Search for the cell housing the specified text and yield its (x, y) center coordinate. 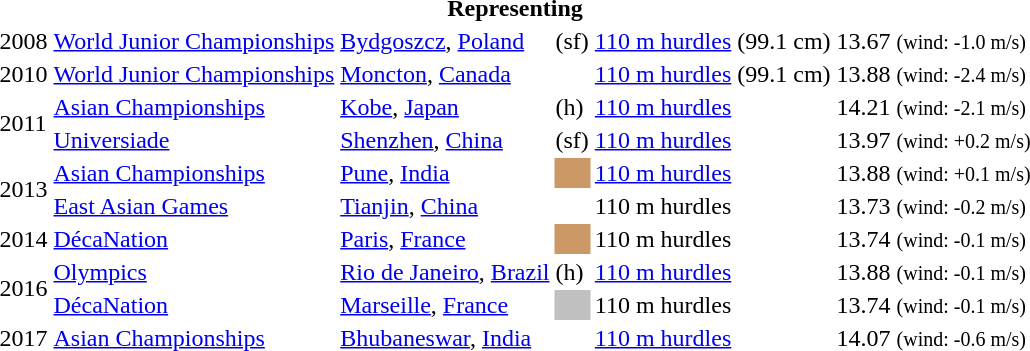
East Asian Games (194, 206)
Moncton, Canada (445, 74)
Paris, France (445, 239)
Pune, India (445, 173)
Rio de Janeiro, Brazil (445, 272)
Shenzhen, China (445, 140)
Tianjin, China (445, 206)
Kobe, Japan (445, 107)
Universiade (194, 140)
Marseille, France (445, 305)
Bydgoszcz, Poland (445, 41)
Olympics (194, 272)
